Identify which cell holds the provided text, then report its (X, Y) central coordinate. 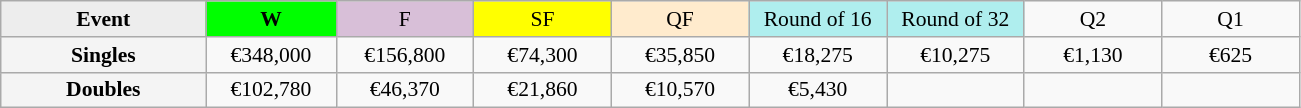
Round of 16 (818, 19)
Doubles (104, 90)
€10,570 (680, 90)
€625 (1231, 55)
QF (680, 19)
€18,275 (818, 55)
€35,850 (680, 55)
€46,370 (405, 90)
F (405, 19)
€21,860 (543, 90)
Singles (104, 55)
Round of 32 (955, 19)
€5,430 (818, 90)
SF (543, 19)
€102,780 (271, 90)
Q2 (1093, 19)
€348,000 (271, 55)
W (271, 19)
€10,275 (955, 55)
Q1 (1231, 19)
€1,130 (1093, 55)
€156,800 (405, 55)
Event (104, 19)
€74,300 (543, 55)
